Return [X, Y] of the center of cell containing provided text 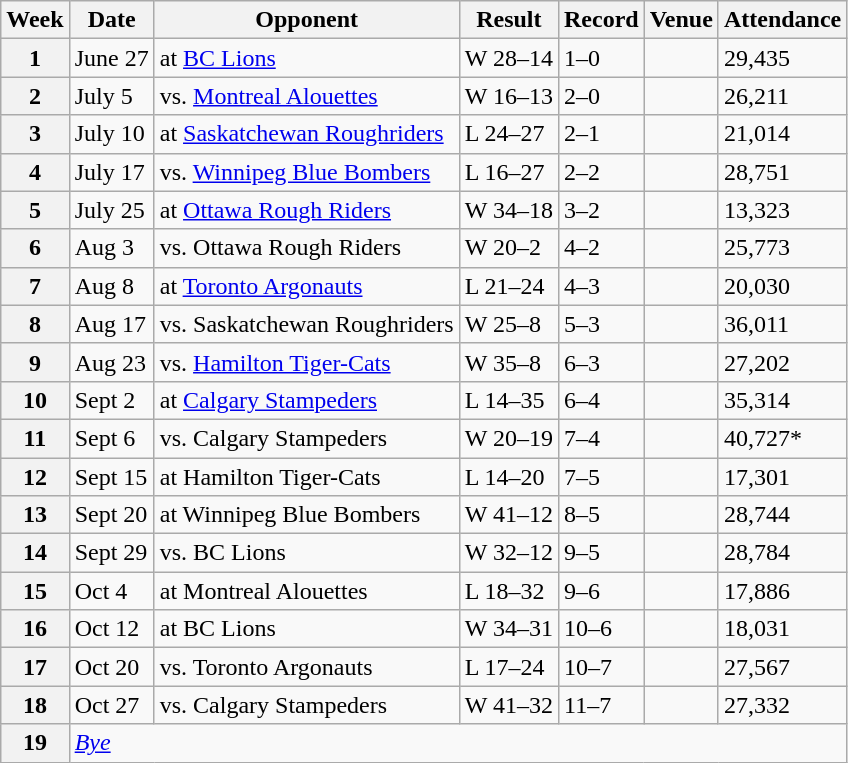
4–3 [601, 286]
Sept 2 [112, 400]
Venue [681, 20]
14 [35, 553]
10–6 [601, 629]
July 17 [112, 172]
June 27 [112, 58]
Attendance [782, 20]
Date [112, 20]
21,014 [782, 134]
18 [35, 705]
vs. Ottawa Rough Riders [306, 248]
10 [35, 400]
vs. Hamilton Tiger-Cats [306, 362]
at Saskatchewan Roughriders [306, 134]
W 41–32 [508, 705]
4–2 [601, 248]
Week [35, 20]
Result [508, 20]
20,030 [782, 286]
13 [35, 515]
L 16–27 [508, 172]
18,031 [782, 629]
Oct 27 [112, 705]
35,314 [782, 400]
Bye [458, 743]
7–5 [601, 477]
40,727* [782, 438]
Sept 15 [112, 477]
36,011 [782, 324]
L 18–32 [508, 591]
28,744 [782, 515]
15 [35, 591]
11 [35, 438]
W 32–12 [508, 553]
vs. Montreal Alouettes [306, 96]
16 [35, 629]
27,332 [782, 705]
L 17–24 [508, 667]
at Hamilton Tiger-Cats [306, 477]
at Toronto Argonauts [306, 286]
6–4 [601, 400]
Aug 3 [112, 248]
Aug 23 [112, 362]
Sept 20 [112, 515]
1 [35, 58]
W 34–18 [508, 210]
W 28–14 [508, 58]
Aug 8 [112, 286]
17 [35, 667]
5–3 [601, 324]
W 41–12 [508, 515]
July 5 [112, 96]
at Winnipeg Blue Bombers [306, 515]
2 [35, 96]
28,751 [782, 172]
Oct 20 [112, 667]
5 [35, 210]
3–2 [601, 210]
L 14–35 [508, 400]
2–1 [601, 134]
W 25–8 [508, 324]
9 [35, 362]
7 [35, 286]
8 [35, 324]
28,784 [782, 553]
L 21–24 [508, 286]
29,435 [782, 58]
W 34–31 [508, 629]
Aug 17 [112, 324]
27,567 [782, 667]
at Ottawa Rough Riders [306, 210]
vs. Winnipeg Blue Bombers [306, 172]
4 [35, 172]
2–2 [601, 172]
at Calgary Stampeders [306, 400]
27,202 [782, 362]
July 25 [112, 210]
W 20–2 [508, 248]
2–0 [601, 96]
vs. Saskatchewan Roughriders [306, 324]
9–5 [601, 553]
7–4 [601, 438]
Sept 29 [112, 553]
25,773 [782, 248]
vs. BC Lions [306, 553]
at Montreal Alouettes [306, 591]
6–3 [601, 362]
10–7 [601, 667]
26,211 [782, 96]
Sept 6 [112, 438]
W 20–19 [508, 438]
Record [601, 20]
19 [35, 743]
L 14–20 [508, 477]
8–5 [601, 515]
vs. Toronto Argonauts [306, 667]
Opponent [306, 20]
17,301 [782, 477]
Oct 4 [112, 591]
July 10 [112, 134]
Oct 12 [112, 629]
11–7 [601, 705]
1–0 [601, 58]
3 [35, 134]
6 [35, 248]
L 24–27 [508, 134]
17,886 [782, 591]
12 [35, 477]
13,323 [782, 210]
W 35–8 [508, 362]
9–6 [601, 591]
W 16–13 [508, 96]
